Search for the cell housing the specified text and yield its [x, y] center coordinate. 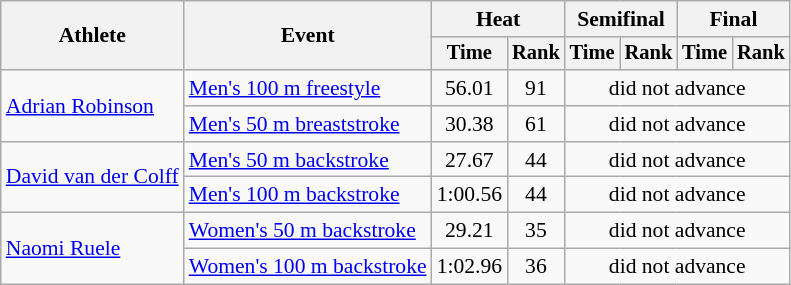
Final [733, 19]
35 [536, 231]
30.38 [470, 124]
Men's 50 m backstroke [308, 160]
Athlete [92, 36]
61 [536, 124]
Event [308, 36]
Men's 100 m backstroke [308, 195]
1:00.56 [470, 195]
Naomi Ruele [92, 248]
Women's 100 m backstroke [308, 267]
27.67 [470, 160]
Men's 100 m freestyle [308, 88]
29.21 [470, 231]
Men's 50 m breaststroke [308, 124]
1:02.96 [470, 267]
Women's 50 m backstroke [308, 231]
56.01 [470, 88]
Semifinal [621, 19]
Adrian Robinson [92, 106]
Heat [498, 19]
36 [536, 267]
91 [536, 88]
David van der Colff [92, 178]
